Capture the cell that displays the provided text and extract its [x, y] central coordinate. 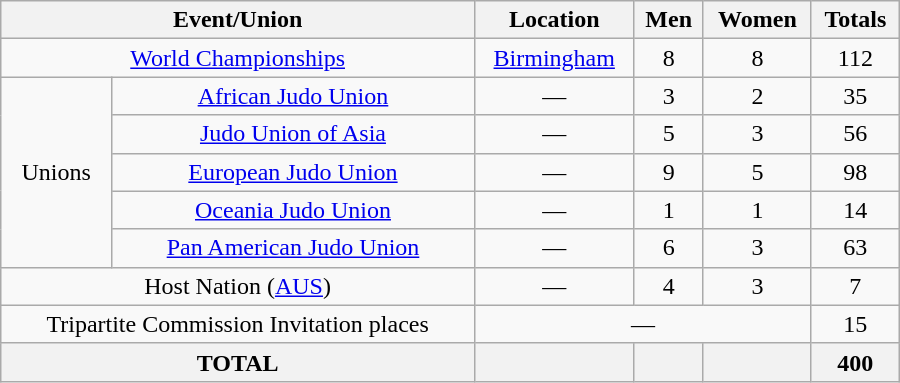
Event/Union [238, 20]
TOTAL [238, 362]
7 [855, 286]
African Judo Union [292, 96]
4 [668, 286]
Judo Union of Asia [292, 134]
400 [855, 362]
112 [855, 58]
63 [855, 248]
Location [554, 20]
World Championships [238, 58]
Oceania Judo Union [292, 210]
6 [668, 248]
Unions [56, 172]
2 [757, 96]
Birmingham [554, 58]
Host Nation (AUS) [238, 286]
9 [668, 172]
Women [757, 20]
Tripartite Commission Invitation places [238, 324]
Totals [855, 20]
15 [855, 324]
14 [855, 210]
Pan American Judo Union [292, 248]
Men [668, 20]
98 [855, 172]
56 [855, 134]
35 [855, 96]
European Judo Union [292, 172]
